Return [X, Y] of the center of cell containing provided text 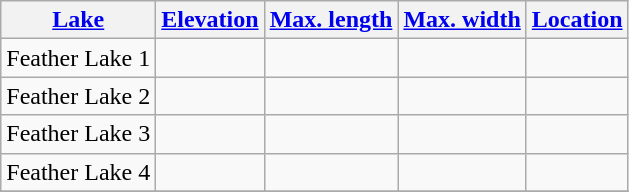
Feather Lake 3 [78, 134]
Max. width [462, 20]
Feather Lake 1 [78, 58]
Feather Lake 4 [78, 172]
Max. length [331, 20]
Location [577, 20]
Elevation [210, 20]
Feather Lake 2 [78, 96]
Lake [78, 20]
